From the cell containing the given text, extract its center point as [x, y] coordinate. 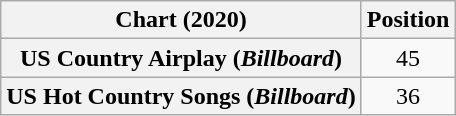
Position [408, 20]
US Hot Country Songs (Billboard) [181, 96]
Chart (2020) [181, 20]
36 [408, 96]
45 [408, 58]
US Country Airplay (Billboard) [181, 58]
